Provide the [x, y] coordinate of the cell's center where the given text is located.  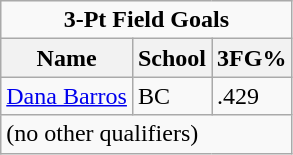
3-Pt Field Goals [146, 20]
School [172, 58]
.429 [252, 96]
3FG% [252, 58]
BC [172, 96]
Name [67, 58]
Dana Barros [67, 96]
(no other qualifiers) [146, 134]
